Scan for the cell matching the given text and deliver its [X, Y] coordinate at center. 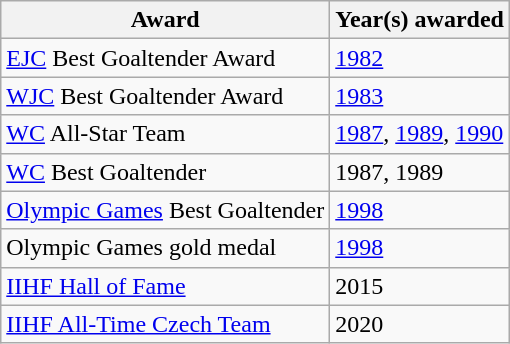
Olympic Games gold medal [166, 248]
1983 [420, 96]
WJC Best Goaltender Award [166, 96]
Award [166, 20]
IIHF Hall of Fame [166, 286]
1987, 1989, 1990 [420, 134]
IIHF All-Time Czech Team [166, 324]
Olympic Games Best Goaltender [166, 210]
WC Best Goaltender [166, 172]
EJC Best Goaltender Award [166, 58]
2015 [420, 286]
1987, 1989 [420, 172]
1982 [420, 58]
WC All-Star Team [166, 134]
2020 [420, 324]
Year(s) awarded [420, 20]
